Extract the [X, Y] coordinate from the center of the cell holding the provided text.  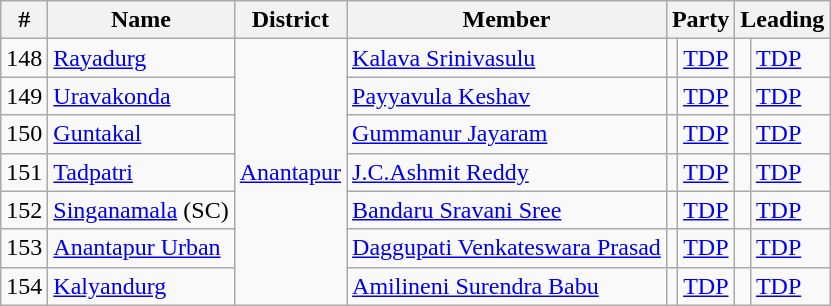
151 [24, 172]
153 [24, 248]
Daggupati Venkateswara Prasad [507, 248]
Leading [782, 20]
Kalava Srinivasulu [507, 58]
Amilineni Surendra Babu [507, 286]
Anantapur [290, 172]
Payyavula Keshav [507, 96]
150 [24, 134]
Anantapur Urban [141, 248]
152 [24, 210]
Tadpatri [141, 172]
Name [141, 20]
149 [24, 96]
Gummanur Jayaram [507, 134]
District [290, 20]
Rayadurg [141, 58]
Guntakal [141, 134]
Member [507, 20]
# [24, 20]
Party [700, 20]
Kalyandurg [141, 286]
Singanamala (SC) [141, 210]
Bandaru Sravani Sree [507, 210]
154 [24, 286]
Uravakonda [141, 96]
148 [24, 58]
J.C.Ashmit Reddy [507, 172]
